Locate the cell with the specified text and output its (x, y) center coordinate. 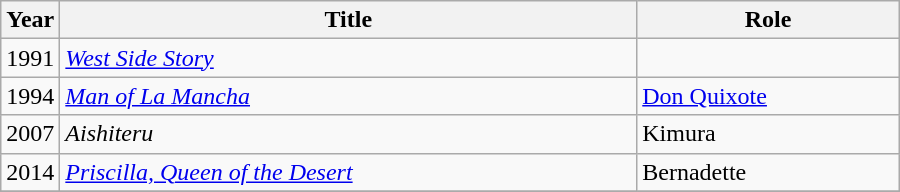
West Side Story (348, 58)
1991 (30, 58)
Role (768, 20)
Bernadette (768, 172)
Year (30, 20)
Man of La Mancha (348, 96)
2014 (30, 172)
Aishiteru (348, 134)
Don Quixote (768, 96)
1994 (30, 96)
Priscilla, Queen of the Desert (348, 172)
Title (348, 20)
2007 (30, 134)
Kimura (768, 134)
